For the text-containing cell, return its midpoint in (x, y) coordinate format. 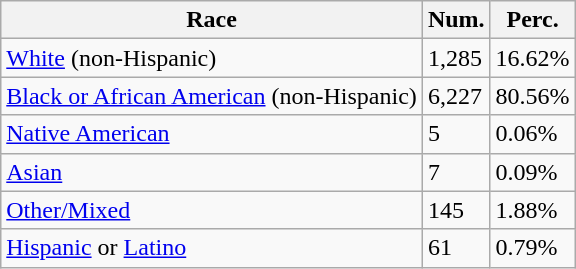
80.56% (532, 96)
White (non-Hispanic) (212, 58)
Native American (212, 134)
1,285 (456, 58)
7 (456, 172)
1.88% (532, 210)
Race (212, 20)
0.09% (532, 172)
0.06% (532, 134)
0.79% (532, 248)
Black or African American (non-Hispanic) (212, 96)
Num. (456, 20)
145 (456, 210)
Perc. (532, 20)
Other/Mixed (212, 210)
61 (456, 248)
6,227 (456, 96)
Hispanic or Latino (212, 248)
Asian (212, 172)
16.62% (532, 58)
5 (456, 134)
